Pinpoint the cell where the given text exists, returning its (X, Y) midpoint coordinate. 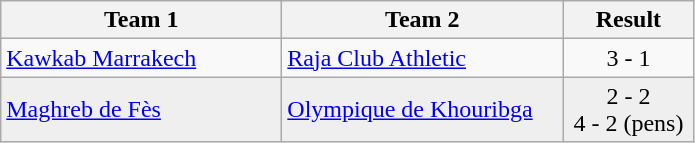
Team 1 (142, 20)
Kawkab Marrakech (142, 58)
Olympique de Khouribga (422, 110)
Maghreb de Fès (142, 110)
Team 2 (422, 20)
Result (628, 20)
3 - 1 (628, 58)
Raja Club Athletic (422, 58)
2 - 24 - 2 (pens) (628, 110)
